Find where the given text appears and provide that cell's center as [x, y] coordinate. 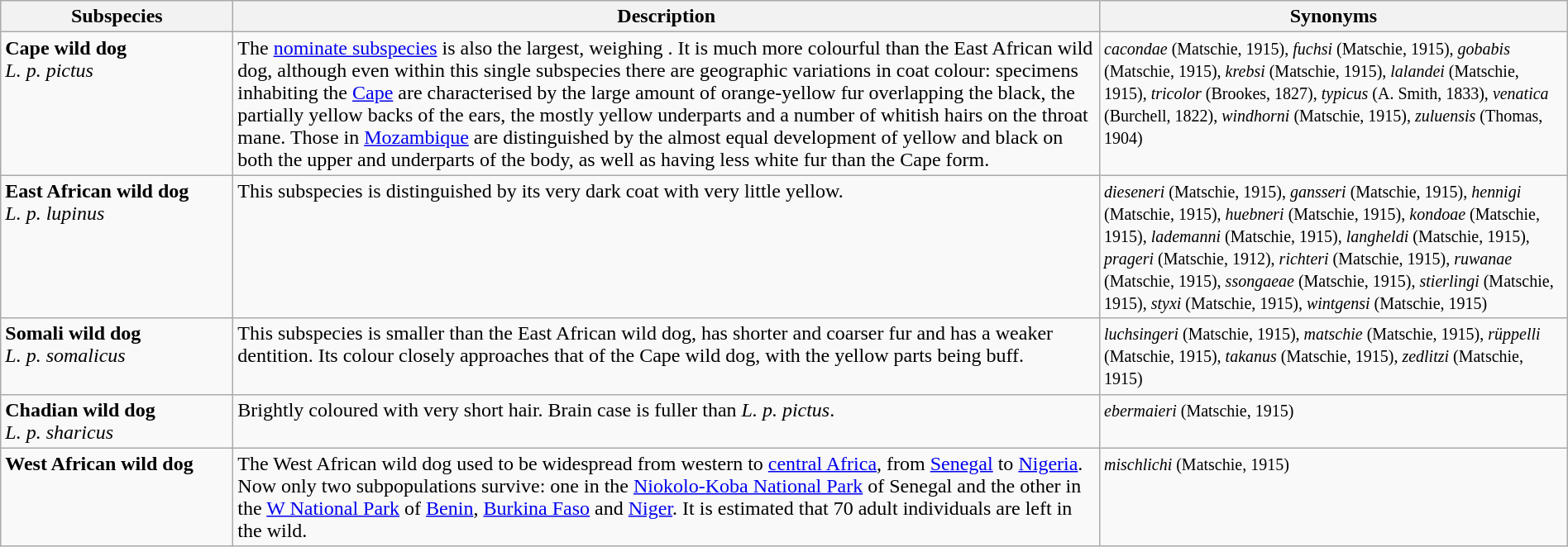
Synonyms [1333, 17]
Subspecies [117, 17]
This subspecies is distinguished by its very dark coat with very little yellow. [667, 246]
Brightly coloured with very short hair. Brain case is fuller than L. p. pictus. [667, 421]
Cape wild dog L. p. pictus [117, 104]
luchsingeri (Matschie, 1915), matschie (Matschie, 1915), rüppelli (Matschie, 1915), takanus (Matschie, 1915), zedlitzi (Matschie, 1915) [1333, 356]
West African wild dog [117, 497]
mischlichi (Matschie, 1915) [1333, 497]
East African wild dog L. p. lupinus [117, 246]
ebermaieri (Matschie, 1915) [1333, 421]
Description [667, 17]
Somali wild dog L. p. somalicus [117, 356]
Chadian wild dog L. p. sharicus [117, 421]
